From the cell containing the given text, extract its center point as [X, Y] coordinate. 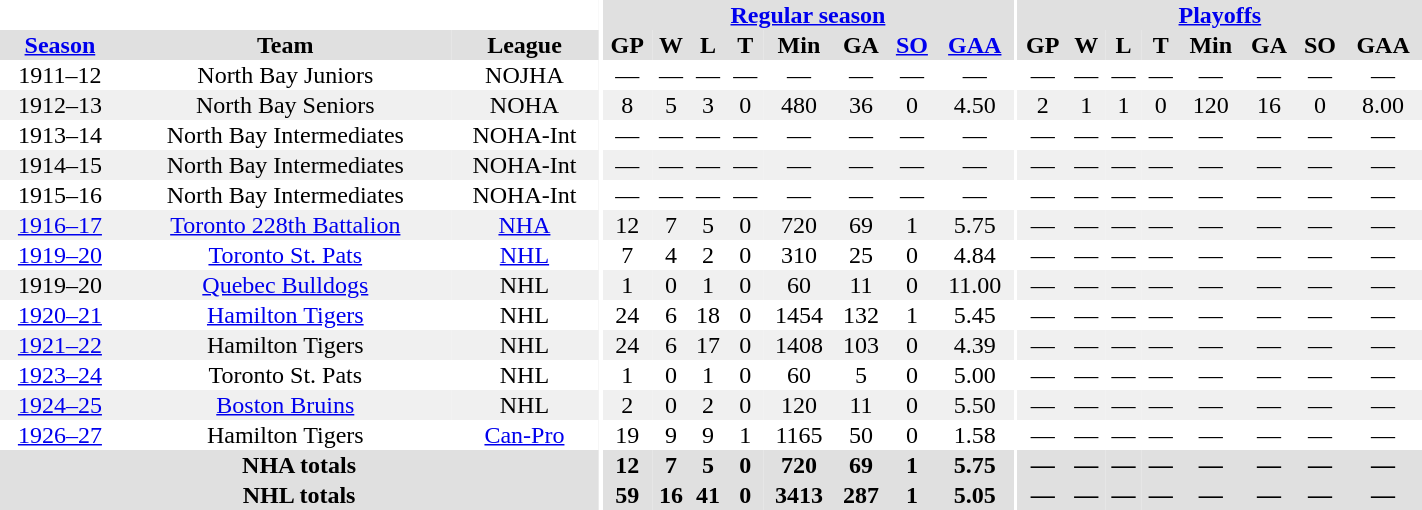
4.84 [975, 255]
103 [861, 345]
11.00 [975, 285]
NHL totals [299, 495]
8.00 [1383, 105]
North Bay Juniors [286, 75]
5.45 [975, 315]
Team [286, 45]
1911–12 [60, 75]
Boston Bruins [286, 405]
4.39 [975, 345]
Toronto 228th Battalion [286, 225]
310 [799, 255]
4.50 [975, 105]
5.50 [975, 405]
1912–13 [60, 105]
Playoffs [1220, 15]
1920–21 [60, 315]
1926–27 [60, 435]
1165 [799, 435]
Regular season [808, 15]
NOJHA [524, 75]
36 [861, 105]
Quebec Bulldogs [286, 285]
1924–25 [60, 405]
8 [627, 105]
1921–22 [60, 345]
NOHA [524, 105]
50 [861, 435]
4 [670, 255]
41 [708, 495]
5.05 [975, 495]
1914–15 [60, 165]
1915–16 [60, 195]
3 [708, 105]
NHA [524, 225]
287 [861, 495]
League [524, 45]
1923–24 [60, 375]
1916–17 [60, 225]
1.58 [975, 435]
1408 [799, 345]
480 [799, 105]
5.00 [975, 375]
18 [708, 315]
NHA totals [299, 465]
North Bay Seniors [286, 105]
17 [708, 345]
Can-Pro [524, 435]
59 [627, 495]
1913–14 [60, 135]
25 [861, 255]
19 [627, 435]
1454 [799, 315]
Season [60, 45]
3413 [799, 495]
132 [861, 315]
